From the cell containing the given text, extract its center point as [X, Y] coordinate. 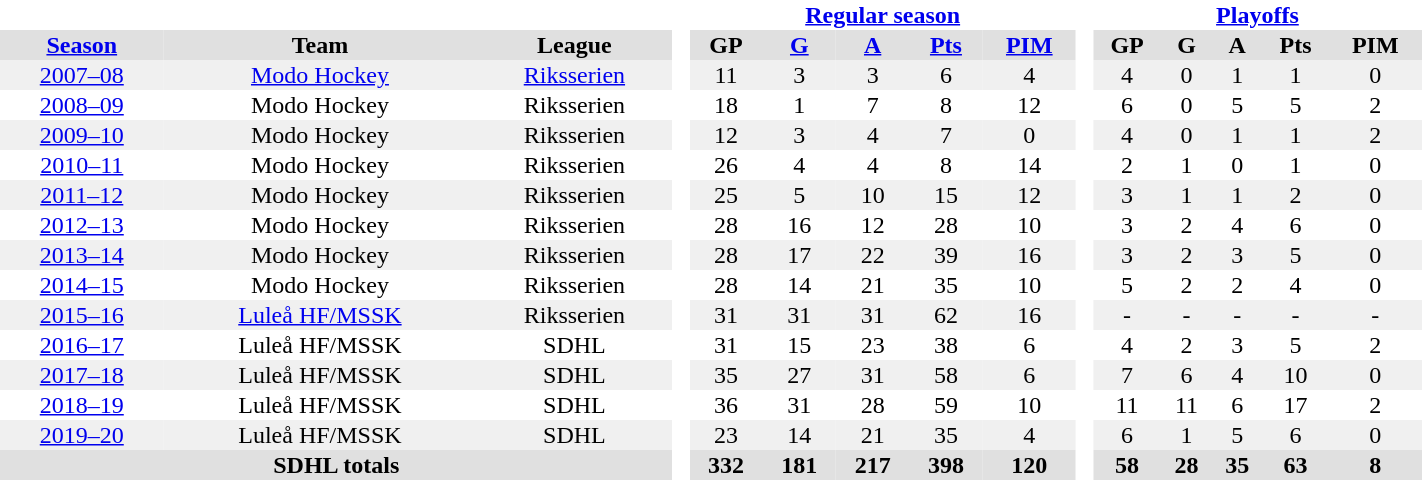
398 [946, 465]
120 [1030, 465]
Season [82, 45]
62 [946, 315]
18 [726, 105]
181 [800, 465]
2012–13 [82, 225]
2010–11 [82, 165]
2009–10 [82, 135]
Team [320, 45]
22 [872, 255]
59 [946, 405]
SDHL totals [336, 465]
2019–20 [82, 435]
36 [726, 405]
2015–16 [82, 315]
2011–12 [82, 195]
26 [726, 165]
332 [726, 465]
63 [1296, 465]
38 [946, 345]
2018–19 [82, 405]
2014–15 [82, 285]
27 [800, 375]
2013–14 [82, 255]
League [574, 45]
2008–09 [82, 105]
2007–08 [82, 75]
2016–17 [82, 345]
Playoffs [1258, 15]
2017–18 [82, 375]
217 [872, 465]
39 [946, 255]
Regular season [882, 15]
25 [726, 195]
